Determine the (x, y) coordinate at the center of the cell enclosing the given text.  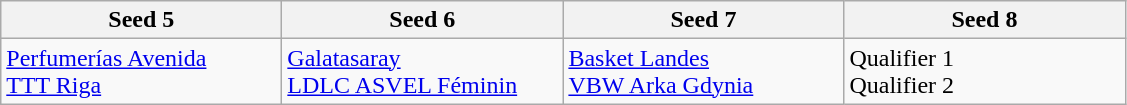
Seed 5 (142, 20)
Qualifier 1Qualifier 2 (984, 72)
Basket Landes VBW Arka Gdynia (704, 72)
Seed 6 (422, 20)
Perfumerías Avenida TTT Riga (142, 72)
Galatasaray LDLC ASVEL Féminin (422, 72)
Seed 8 (984, 20)
Seed 7 (704, 20)
